Find where the given text appears and provide that cell's center as (x, y) coordinate. 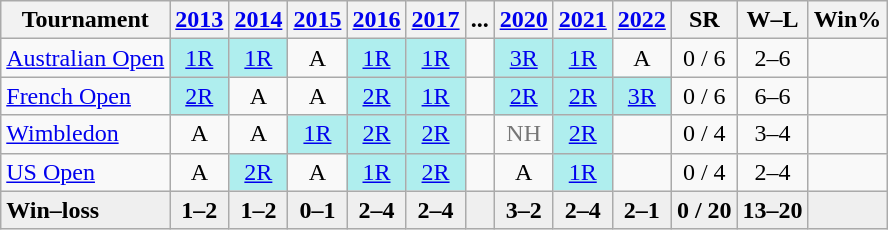
2–6 (772, 58)
French Open (86, 96)
Wimbledon (86, 134)
0–1 (318, 210)
2020 (524, 20)
Win–loss (86, 210)
Australian Open (86, 58)
2021 (582, 20)
3–2 (524, 210)
NH (524, 134)
0 / 20 (704, 210)
6–6 (772, 96)
2015 (318, 20)
2017 (436, 20)
3–4 (772, 134)
2013 (200, 20)
13–20 (772, 210)
Tournament (86, 20)
Win% (848, 20)
W–L (772, 20)
US Open (86, 172)
2–1 (642, 210)
2022 (642, 20)
2014 (258, 20)
... (480, 20)
SR (704, 20)
2016 (376, 20)
